Extract the (x, y) coordinate from the center of the cell holding the provided text.  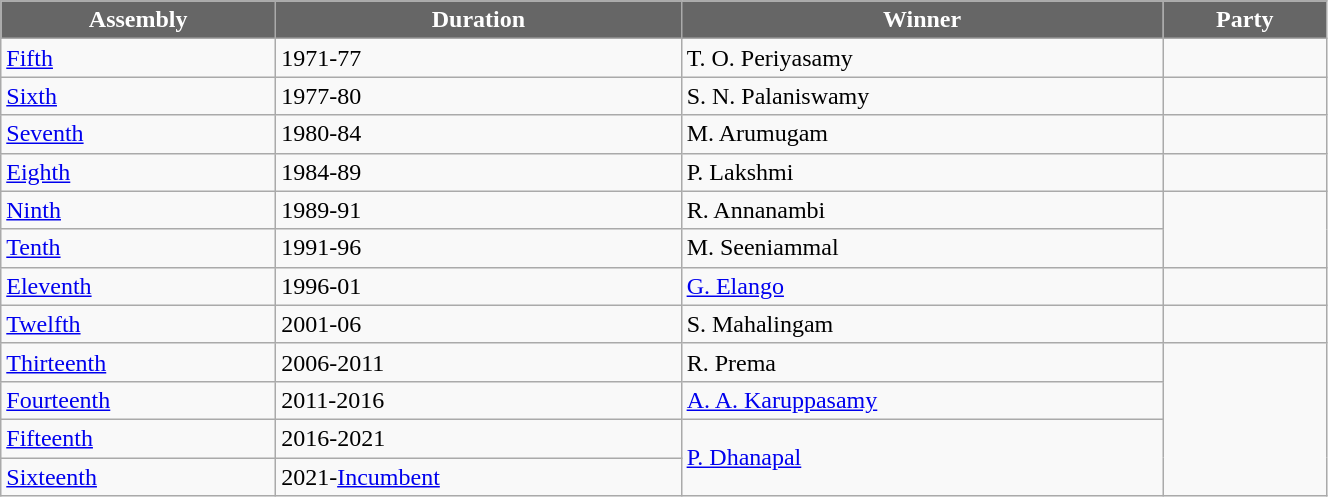
2021-Incumbent (478, 477)
1989-91 (478, 210)
A. A. Karuppasamy (922, 400)
R. Annanambi (922, 210)
P. Lakshmi (922, 172)
Fifteenth (138, 438)
Winner (922, 20)
P. Dhanapal (922, 457)
Sixth (138, 96)
S. Mahalingam (922, 324)
S. N. Palaniswamy (922, 96)
1991-96 (478, 248)
1996-01 (478, 286)
G. Elango (922, 286)
1984-89 (478, 172)
M. Arumugam (922, 134)
Party (1244, 20)
Assembly (138, 20)
1980-84 (478, 134)
Seventh (138, 134)
1971-77 (478, 58)
Fourteenth (138, 400)
2016-2021 (478, 438)
2011-2016 (478, 400)
Thirteenth (138, 362)
Tenth (138, 248)
2006-2011 (478, 362)
1977-80 (478, 96)
Sixteenth (138, 477)
Eleventh (138, 286)
Eighth (138, 172)
T. O. Periyasamy (922, 58)
R. Prema (922, 362)
Twelfth (138, 324)
M. Seeniammal (922, 248)
Duration (478, 20)
Ninth (138, 210)
Fifth (138, 58)
2001-06 (478, 324)
